Return (x, y) of the center of cell containing provided text 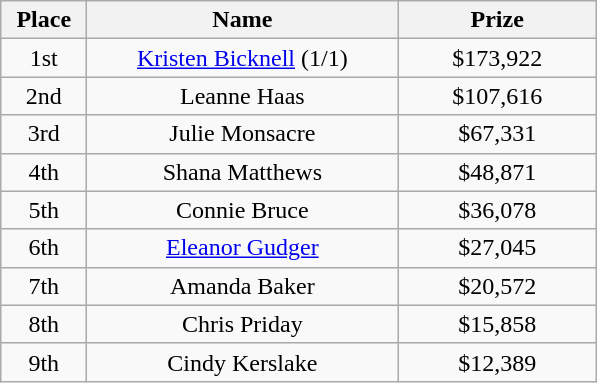
Kristen Bicknell (1/1) (242, 58)
$36,078 (498, 210)
Cindy Kerslake (242, 362)
$15,858 (498, 324)
8th (44, 324)
Leanne Haas (242, 96)
Shana Matthews (242, 172)
Connie Bruce (242, 210)
Amanda Baker (242, 286)
Chris Priday (242, 324)
1st (44, 58)
2nd (44, 96)
9th (44, 362)
$20,572 (498, 286)
$67,331 (498, 134)
$173,922 (498, 58)
Julie Monsacre (242, 134)
Eleanor Gudger (242, 248)
7th (44, 286)
$48,871 (498, 172)
Name (242, 20)
5th (44, 210)
$27,045 (498, 248)
3rd (44, 134)
$107,616 (498, 96)
$12,389 (498, 362)
Prize (498, 20)
4th (44, 172)
6th (44, 248)
Place (44, 20)
